Determine the [x, y] coordinate at the center of the cell enclosing the given text.  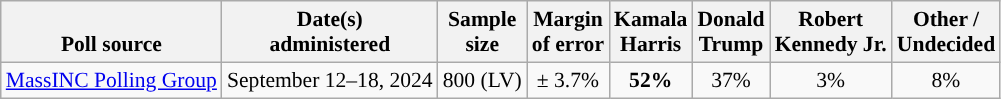
Poll source [112, 32]
800 (LV) [482, 80]
8% [946, 80]
37% [730, 80]
3% [831, 80]
Marginof error [568, 32]
Samplesize [482, 32]
September 12–18, 2024 [330, 80]
RobertKennedy Jr. [831, 32]
Other /Undecided [946, 32]
DonaldTrump [730, 32]
MassINC Polling Group [112, 80]
Date(s)administered [330, 32]
± 3.7% [568, 80]
52% [650, 80]
KamalaHarris [650, 32]
